Output the (x, y) coordinate of the center of the cell containing the given text.  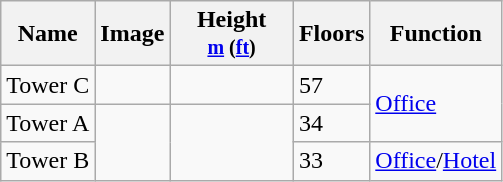
Tower B (48, 161)
34 (331, 123)
Tower C (48, 85)
Office (436, 104)
Function (436, 34)
33 (331, 161)
Tower A (48, 123)
Office/Hotel (436, 161)
Floors (331, 34)
Image (132, 34)
Heightm (ft) (232, 34)
Name (48, 34)
57 (331, 85)
